Return the (x, y) coordinate for the center point of the cell that contains the specified text.  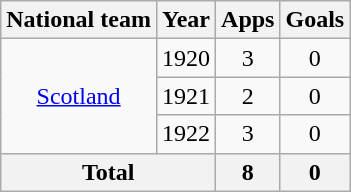
1922 (186, 134)
2 (248, 96)
National team (79, 20)
8 (248, 172)
1921 (186, 96)
Total (108, 172)
Goals (315, 20)
Apps (248, 20)
Scotland (79, 96)
1920 (186, 58)
Year (186, 20)
